Return (X, Y) of the center of cell containing provided text 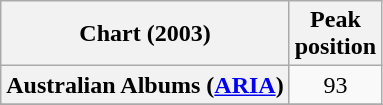
93 (335, 85)
Australian Albums (ARIA) (145, 85)
Peakposition (335, 34)
Chart (2003) (145, 34)
